Locate the cell with the specified text and output its (x, y) center coordinate. 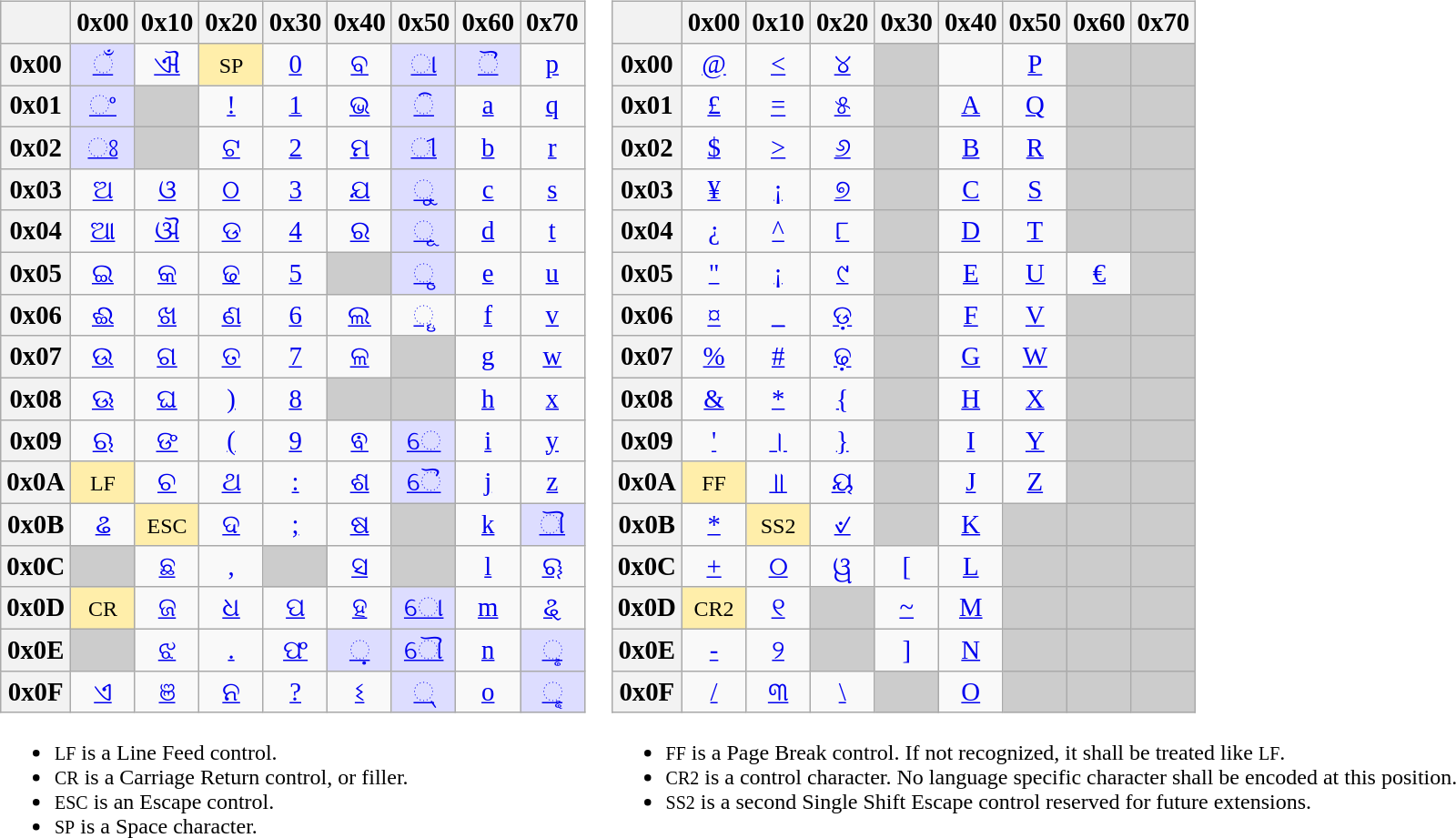
] (906, 650)
t (553, 231)
Y (1036, 440)
. (231, 650)
o (488, 692)
୮ (843, 231)
ଠ (231, 189)
D (970, 231)
◌ୖ (488, 65)
SS2 (779, 524)
f (488, 315)
ବ (360, 65)
4 (295, 231)
ଖ (167, 315)
୦ (779, 566)
, (231, 566)
ହ (360, 608)
◌଼ (360, 650)
ଈ (104, 315)
b (488, 147)
◌ୃ (424, 273)
ଢ଼ (843, 357)
+ (713, 566)
6 (295, 315)
ଟ (231, 147)
n (488, 650)
◌ି (424, 106)
S (1036, 189)
◌ୀ (424, 147)
CR (104, 608)
ଷ (360, 524)
C (970, 189)
ଫ (295, 650)
? (295, 692)
ଛ (167, 566)
ଔ (167, 231)
ଉ (104, 357)
ଳ (360, 357)
୪ (843, 65)
¿ (713, 231)
କ (167, 273)
/ (713, 692)
; (295, 524)
q (553, 106)
v (553, 315)
W (1036, 357)
୬ (843, 147)
9 (295, 440)
i (488, 440)
< (779, 65)
ଇ (104, 273)
> (779, 147)
U (1036, 273)
ଙ (167, 440)
r (553, 147)
୧ (779, 608)
€ (1099, 273)
୰ (843, 524)
◌୍ (424, 692)
◌ୁ (424, 189)
0 (295, 65)
- (713, 650)
ଶ (360, 482)
R (1036, 147)
◌ଃ (104, 147)
N (970, 650)
& (713, 399)
ସ (360, 566)
ଚ (167, 482)
ର (360, 231)
s (553, 189)
ଯ (360, 189)
^ (779, 231)
ଅ (104, 189)
୨ (779, 650)
◌ୣ (553, 692)
ଝ (167, 650)
ଧ (231, 608)
I (970, 440)
ଡ (231, 231)
LF (104, 482)
H (970, 399)
୭ (843, 189)
V (1036, 315)
। (779, 440)
\ (843, 692)
{ (843, 399)
O (970, 692)
ଆ (104, 231)
P (1036, 65)
◌ୢ (553, 650)
ଦ (231, 524)
x (553, 399)
F (970, 315)
T (1036, 231)
ତ (231, 357)
7 (295, 357)
a (488, 106)
ୠ (553, 566)
ଣ (231, 315)
ଜ (167, 608)
A (970, 106)
୩ (779, 692)
8 (295, 399)
B (970, 147)
= (779, 106)
◌ଂ (104, 106)
SP (231, 65)
ଞ (167, 692)
◌ା (424, 65)
◌ୈ (424, 482)
ଵ (360, 440)
l (488, 566)
J (970, 482)
K (970, 524)
¥ (713, 189)
k (488, 524)
ଐ (167, 65)
ୱ (843, 566)
ଗ (167, 357)
ଓ (167, 189)
FF (713, 482)
Z (1036, 482)
" (713, 273)
୫ (843, 106)
ପ (295, 608)
ଭ (360, 106)
£ (713, 106)
ୟ (843, 482)
◌ୗ (553, 524)
ଘ (167, 399)
ମ (360, 147)
$ (713, 147)
ଲ (360, 315)
◌ୌ (424, 650)
# (779, 357)
u (553, 273)
G (970, 357)
Q (1036, 106)
¤ (713, 315)
) (231, 399)
: (295, 482)
_ (779, 315)
◌ୂ (424, 231)
5 (295, 273)
ୄ (424, 315)
L (970, 566)
~ (906, 608)
୯ (843, 273)
X (1036, 399)
g (488, 357)
' (713, 440)
} (843, 440)
ESC (167, 524)
2 (295, 147)
ଋ (104, 440)
M (970, 608)
( (231, 440)
◌ୋ (424, 608)
m (488, 608)
ଡ଼ (843, 315)
% (713, 357)
1 (295, 106)
y (553, 440)
◌ଁ (104, 65)
E (970, 273)
e (488, 273)
! (231, 106)
h (488, 399)
ଏ (104, 692)
z (553, 482)
ଽ (360, 692)
◌େ (424, 440)
d (488, 231)
ନ (231, 692)
ୡ (553, 608)
j (488, 482)
CR2 (713, 608)
॥ (779, 482)
@ (713, 65)
3 (295, 189)
ଢ (231, 273)
p (553, 65)
w (553, 357)
c (488, 189)
ଥ (231, 482)
ଊ (104, 399)
ଌ (104, 524)
[ (906, 566)
